Return the [x, y] coordinate for the center point of the cell that contains the specified text.  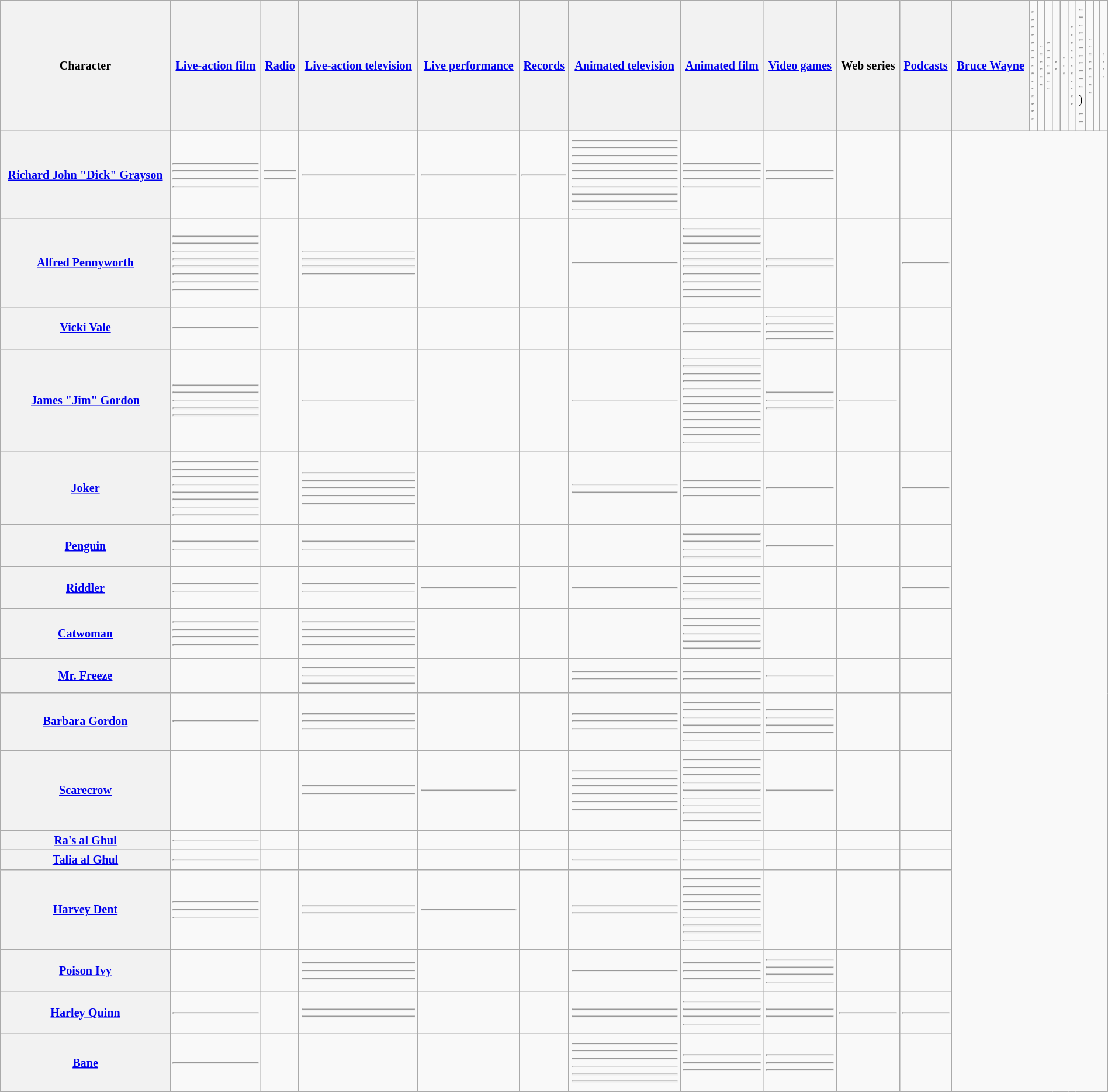
Animated television [624, 66]
Harley Quinn [85, 1013]
Live performance [469, 66]
Riddler [85, 588]
Bane [85, 1063]
Joker [85, 488]
Scarecrow [85, 790]
Barbara Gordon [85, 722]
Harvey Dent [85, 910]
Records [543, 66]
Mr. Freeze [85, 677]
Poison Ivy [85, 971]
Vicki Vale [85, 328]
Catwoman [85, 633]
James "Jim" Gordon [85, 401]
Radio [281, 66]
Talia al Ghul [85, 860]
Penguin [85, 546]
Alfred Pennyworth [85, 263]
Live-action television [358, 66]
) [1081, 66]
Web series [868, 66]
Richard John "Dick" Grayson [85, 175]
Bruce Wayne [991, 66]
Video games [799, 66]
Podcasts [926, 66]
Live-action film [215, 66]
Ra's al Ghul [85, 841]
Character [85, 66]
Animated film [722, 66]
